For the text-containing cell, return its midpoint in (x, y) coordinate format. 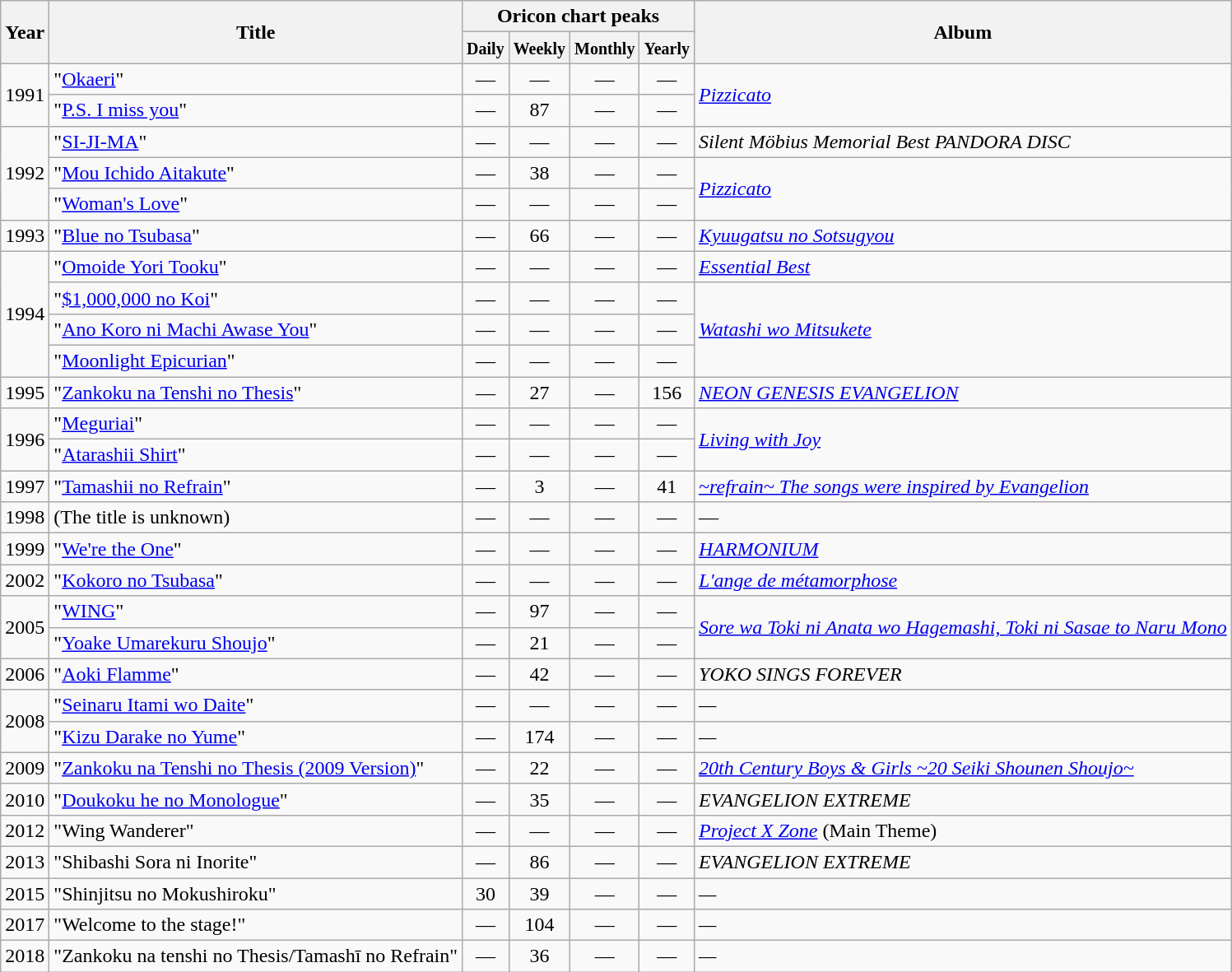
Sore wa Toki ni Anata wo Hagemashi, Toki ni Sasae to Naru Mono (963, 627)
"Mou Ichido Aitakute" (256, 173)
"Wing Wanderer" (256, 830)
Silent Möbius Memorial Best PANDORA DISC (963, 142)
Project X Zone (Main Theme) (963, 830)
"Tamashii no Refrain" (256, 486)
1995 (25, 393)
2018 (25, 956)
2009 (25, 768)
36 (539, 956)
(The title is unknown) (256, 518)
2013 (25, 862)
Oricon chart peaks (579, 16)
"Kizu Darake no Yume" (256, 737)
2005 (25, 627)
Year (25, 32)
20th Century Boys & Girls ~20 Seiki Shounen Shoujo~ (963, 768)
2012 (25, 830)
42 (539, 674)
1992 (25, 173)
2006 (25, 674)
"Blue no Tsubasa" (256, 235)
87 (539, 110)
41 (667, 486)
YOKO SINGS FOREVER (963, 674)
104 (539, 925)
"Kokoro no Tsubasa" (256, 580)
Kyuugatsu no Sotsugyou (963, 235)
2002 (25, 580)
Yearly (667, 48)
2008 (25, 721)
21 (539, 643)
"P.S. I miss you" (256, 110)
"Yoake Umarekuru Shoujo" (256, 643)
"Woman's Love" (256, 204)
Watashi wo Mitsukete (963, 329)
"Zankoku na Tenshi no Thesis" (256, 393)
3 (539, 486)
HARMONIUM (963, 549)
NEON GENESIS EVANGELION (963, 393)
1996 (25, 439)
2017 (25, 925)
2010 (25, 799)
39 (539, 893)
1993 (25, 235)
"We're the One" (256, 549)
"Shinjitsu no Mokushiroku" (256, 893)
156 (667, 393)
"Moonlight Epicurian" (256, 360)
27 (539, 393)
2015 (25, 893)
1997 (25, 486)
Title (256, 32)
30 (486, 893)
97 (539, 612)
Essential Best (963, 267)
"Welcome to the stage!" (256, 925)
Weekly (539, 48)
"Zankoku na Tenshi no Thesis (2009 Version)" (256, 768)
"Zankoku na tenshi no Thesis/Tamashī no Refrain" (256, 956)
Monthly (605, 48)
174 (539, 737)
Album (963, 32)
"$1,000,000 no Koi" (256, 298)
1999 (25, 549)
1998 (25, 518)
"WING" (256, 612)
Living with Joy (963, 439)
"Doukoku he no Monologue" (256, 799)
1994 (25, 314)
"Meguriai" (256, 424)
"Shibashi Sora ni Inorite" (256, 862)
35 (539, 799)
"Atarashii Shirt" (256, 455)
"Ano Koro ni Machi Awase You" (256, 329)
~refrain~ The songs were inspired by Evangelion (963, 486)
"SI-JI-MA" (256, 142)
66 (539, 235)
"Omoide Yori Tooku" (256, 267)
"Aoki Flamme" (256, 674)
22 (539, 768)
38 (539, 173)
Daily (486, 48)
L'ange de métamorphose (963, 580)
"Seinaru Itami wo Daite" (256, 705)
86 (539, 862)
1991 (25, 95)
"Okaeri" (256, 79)
